Output the (X, Y) coordinate of the center of the cell containing the given text.  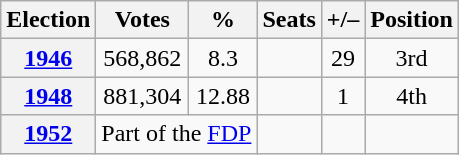
1952 (48, 134)
3rd (412, 58)
4th (412, 96)
881,304 (142, 96)
+/– (342, 20)
1946 (48, 58)
568,862 (142, 58)
1 (342, 96)
Election (48, 20)
Position (412, 20)
% (223, 20)
1948 (48, 96)
Seats (289, 20)
Votes (142, 20)
29 (342, 58)
12.88 (223, 96)
Part of the FDP (176, 134)
8.3 (223, 58)
